Return the (X, Y) coordinate for the center point of the cell that contains the specified text.  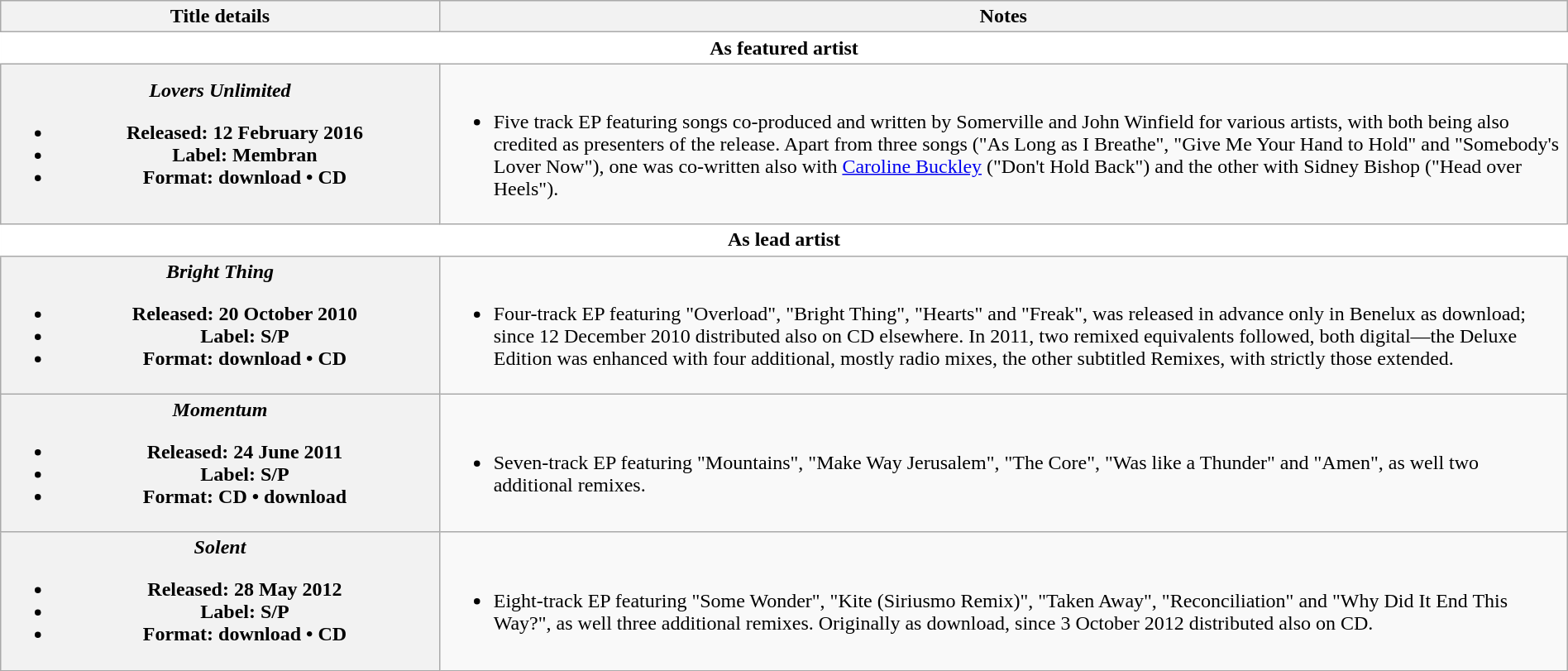
As featured artist (784, 48)
As lead artist (784, 240)
Title details (220, 17)
Seven-track EP featuring "Mountains", "Make Way Jerusalem", "The Core", "Was like a Thunder" and "Amen", as well two additional remixes. (1003, 463)
Lovers Unlimited Released: 12 February 2016 Label: MembranFormat: download • CD (220, 144)
Bright ThingReleased: 20 October 2010 Label: S/PFormat: download • CD (220, 324)
MomentumReleased: 24 June 2011Label: S/PFormat: CD • download (220, 463)
Notes (1003, 17)
SolentReleased: 28 May 2012Label: S/PFormat: download • CD (220, 601)
